From the cell containing the given text, extract its center point as [x, y] coordinate. 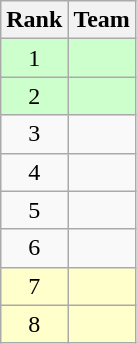
3 [34, 134]
1 [34, 58]
Team [102, 20]
6 [34, 248]
5 [34, 210]
4 [34, 172]
2 [34, 96]
7 [34, 286]
Rank [34, 20]
8 [34, 324]
